Scan for the cell matching the given text and deliver its (x, y) coordinate at center. 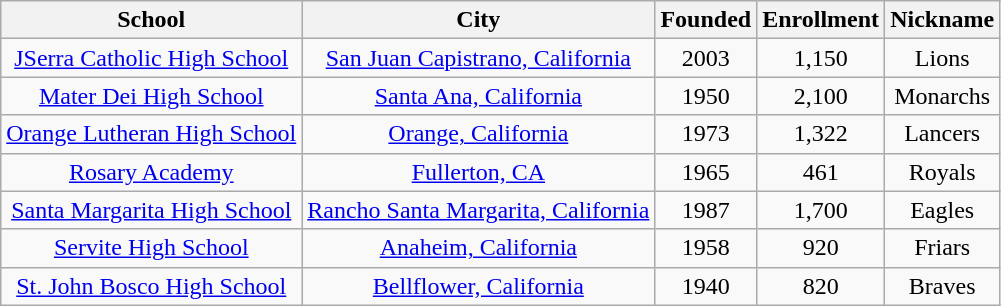
Mater Dei High School (152, 96)
Rosary Academy (152, 172)
Rancho Santa Margarita, California (478, 210)
920 (821, 248)
Santa Margarita High School (152, 210)
Royals (942, 172)
St. John Bosco High School (152, 286)
Bellflower, California (478, 286)
JSerra Catholic High School (152, 58)
Lions (942, 58)
School (152, 20)
Monarchs (942, 96)
Founded (706, 20)
Friars (942, 248)
Lancers (942, 134)
461 (821, 172)
1,150 (821, 58)
Enrollment (821, 20)
1973 (706, 134)
Servite High School (152, 248)
1,322 (821, 134)
820 (821, 286)
City (478, 20)
2003 (706, 58)
1940 (706, 286)
Eagles (942, 210)
1958 (706, 248)
San Juan Capistrano, California (478, 58)
Orange Lutheran High School (152, 134)
Anaheim, California (478, 248)
Fullerton, CA (478, 172)
Santa Ana, California (478, 96)
Orange, California (478, 134)
1987 (706, 210)
Braves (942, 286)
1,700 (821, 210)
Nickname (942, 20)
2,100 (821, 96)
1950 (706, 96)
1965 (706, 172)
